Return (X, Y) of the center of cell containing provided text 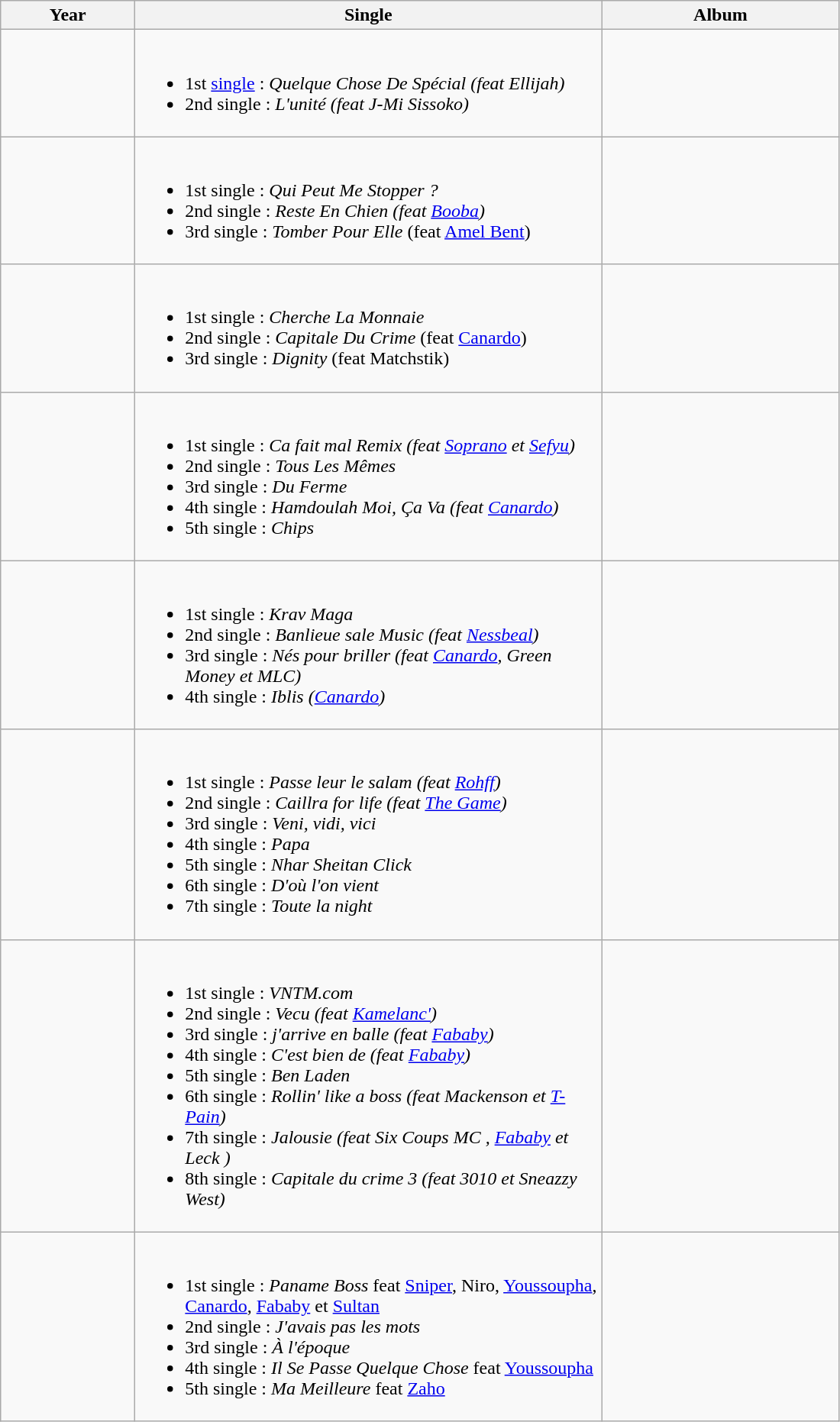
Single (368, 15)
1st single : Quelque Chose De Spécial (feat Ellijah)2nd single : L'unité (feat J-Mi Sissoko) (368, 83)
1st single : Cherche La Monnaie2nd single : Capitale Du Crime (feat Canardo)3rd single : Dignity (feat Matchstik) (368, 328)
Year (68, 15)
1st single : Qui Peut Me Stopper ?2nd single : Reste En Chien (feat Booba)3rd single : Tomber Pour Elle (feat Amel Bent) (368, 200)
Album (721, 15)
